Determine the (x, y) coordinate at the center of the cell enclosing the given text.  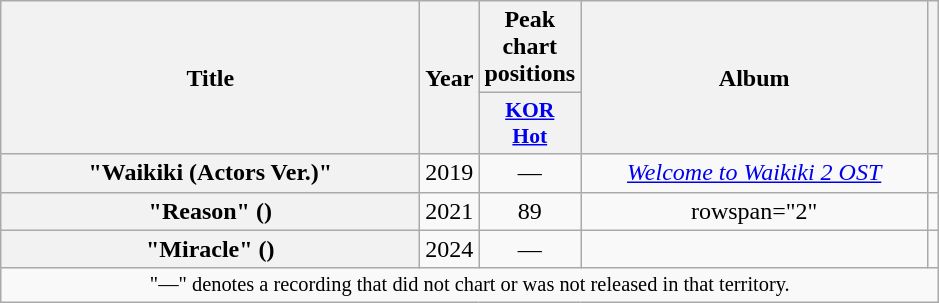
Peak chartpositions (530, 47)
"Miracle" () (210, 249)
"Reason" () (210, 211)
KOR Hot (530, 124)
Welcome to Waikiki 2 OST (754, 173)
2019 (450, 173)
"—" denotes a recording that did not chart or was not released in that territory. (470, 285)
2024 (450, 249)
rowspan="2" (754, 211)
89 (530, 211)
2021 (450, 211)
Title (210, 78)
Year (450, 78)
Album (754, 78)
"Waikiki (Actors Ver.)" (210, 173)
